Identify which cell holds the provided text, then report its [X, Y] central coordinate. 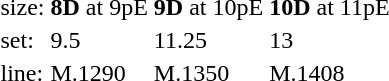
11.25 [208, 40]
9.5 [99, 40]
